Search for the cell housing the specified text and yield its (x, y) center coordinate. 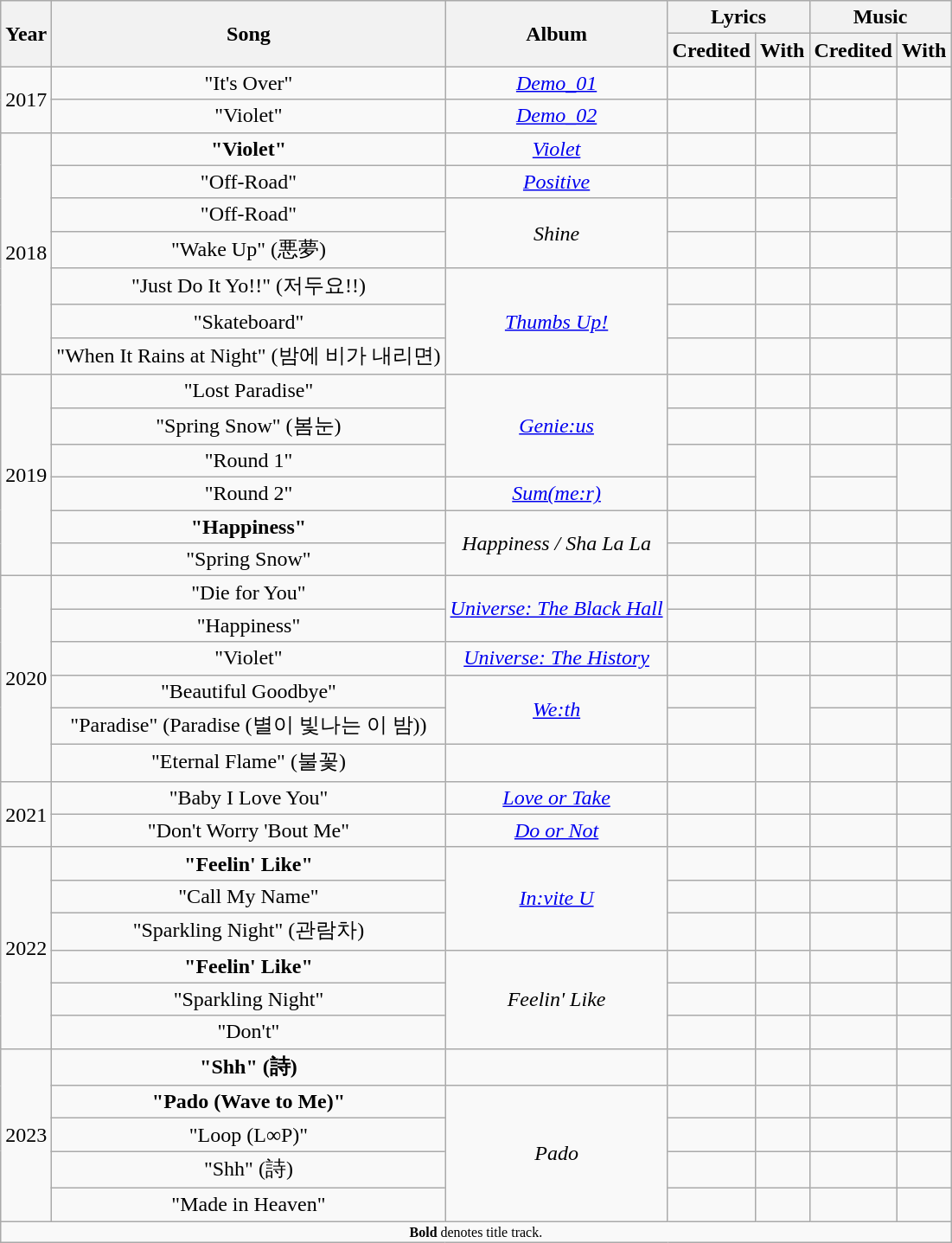
"Sparkling Night" (관람차) (249, 931)
"Skateboard" (249, 321)
Song (249, 34)
"Baby I Love You" (249, 798)
"When It Rains at Night" (밤에 비가 내리면) (249, 356)
"Pado (Wave to Me)" (249, 1102)
"Eternal Flame" (불꽃) (249, 763)
Thumbs Up! (557, 322)
"Die for You" (249, 593)
Album (557, 34)
"Wake Up" (悪夢) (249, 249)
Happiness / Sha La La (557, 543)
2019 (26, 476)
"Round 1" (249, 461)
2023 (26, 1135)
"Don't Worry 'Bout Me" (249, 830)
"Made in Heaven" (249, 1204)
Bold denotes title track. (476, 1232)
Lyrics (738, 17)
We:th (557, 709)
Pado (557, 1154)
"Sparkling Night" (249, 999)
2017 (26, 99)
"Spring Snow" (봄눈) (249, 426)
2021 (26, 814)
"Round 2" (249, 494)
Do or Not (557, 830)
Year (26, 34)
"Spring Snow" (249, 560)
"Call My Name" (249, 896)
In:vite U (557, 898)
2018 (26, 253)
Demo_02 (557, 116)
"Lost Paradise" (249, 391)
Love or Take (557, 798)
Universe: The History (557, 658)
"It's Over" (249, 83)
Demo_01 (557, 83)
Violet (557, 149)
2020 (26, 678)
"Just Do It Yo!!" (저두요!!) (249, 287)
Feelin' Like (557, 999)
"Paradise" (Paradise (별이 빛나는 이 밤)) (249, 727)
Universe: The Black Hall (557, 609)
"Beautiful Goodbye" (249, 691)
Genie:us (557, 426)
Positive (557, 182)
2022 (26, 948)
"Don't" (249, 1032)
Music (880, 17)
"Loop (L∞P)" (249, 1135)
Sum(me:r) (557, 494)
Shine (557, 234)
